Provide the (x, y) coordinate of the cell's center where the given text is located.  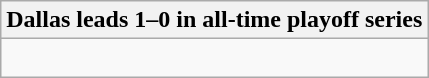
Dallas leads 1–0 in all-time playoff series (214, 20)
